Scan for the cell matching the given text and deliver its [X, Y] coordinate at center. 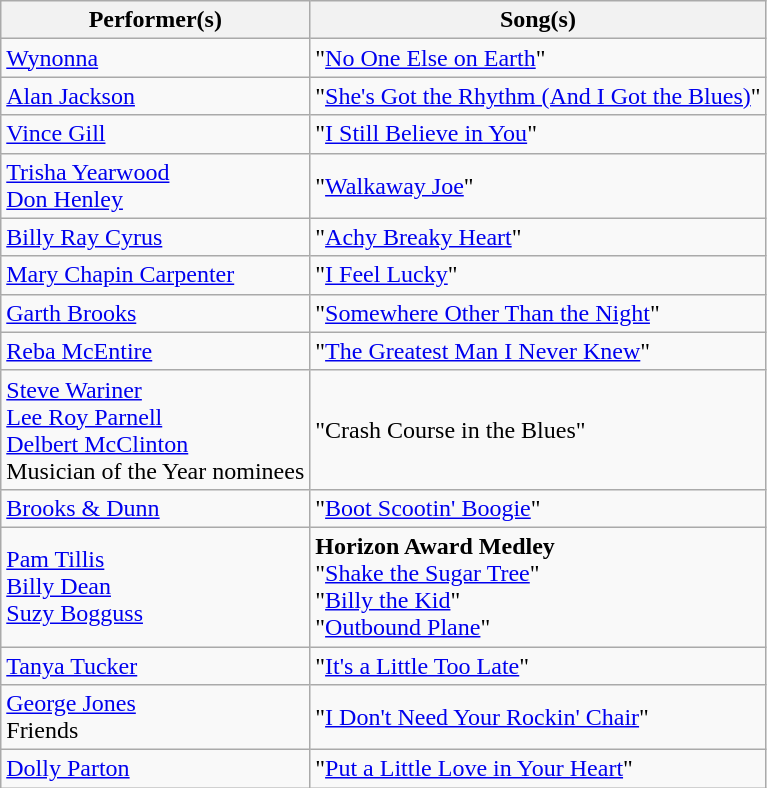
Vince Gill [156, 134]
George JonesFriends [156, 718]
Reba McEntire [156, 351]
Trisha YearwoodDon Henley [156, 186]
"Crash Course in the Blues" [538, 430]
Song(s) [538, 20]
Brooks & Dunn [156, 508]
Tanya Tucker [156, 665]
Alan Jackson [156, 96]
Wynonna [156, 58]
Mary Chapin Carpenter [156, 275]
Performer(s) [156, 20]
Billy Ray Cyrus [156, 237]
"Put a Little Love in Your Heart" [538, 769]
Dolly Parton [156, 769]
"Walkaway Joe" [538, 186]
Pam TillisBilly DeanSuzy Bogguss [156, 586]
"I Feel Lucky" [538, 275]
Horizon Award Medley"Shake the Sugar Tree""Billy the Kid""Outbound Plane" [538, 586]
"I Still Believe in You" [538, 134]
"She's Got the Rhythm (And I Got the Blues)" [538, 96]
"Achy Breaky Heart" [538, 237]
Steve WarinerLee Roy ParnellDelbert McClintonMusician of the Year nominees [156, 430]
"Boot Scootin' Boogie" [538, 508]
"I Don't Need Your Rockin' Chair" [538, 718]
"No One Else on Earth" [538, 58]
"It's a Little Too Late" [538, 665]
"Somewhere Other Than the Night" [538, 313]
Garth Brooks [156, 313]
"The Greatest Man I Never Knew" [538, 351]
